From the cell containing the given text, extract its center point as (X, Y) coordinate. 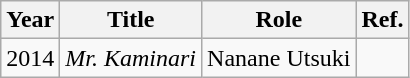
2014 (30, 58)
Mr. Kaminari (131, 58)
Title (131, 20)
Year (30, 20)
Ref. (382, 20)
Role (279, 20)
Nanane Utsuki (279, 58)
